Search for the cell housing the specified text and yield its (x, y) center coordinate. 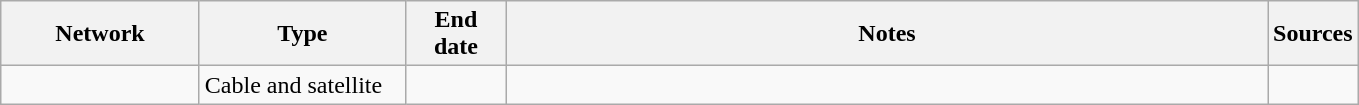
End date (456, 34)
Type (302, 34)
Network (100, 34)
Cable and satellite (302, 85)
Notes (886, 34)
Sources (1314, 34)
